Search for the cell housing the specified text and yield its [x, y] center coordinate. 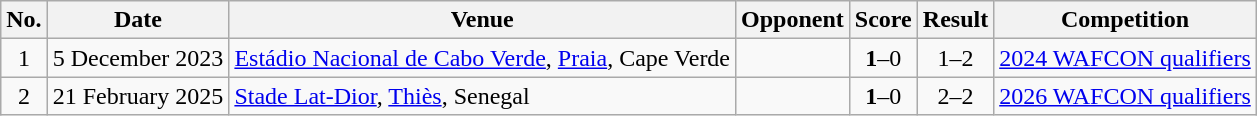
Score [883, 20]
2024 WAFCON qualifiers [1126, 58]
21 February 2025 [138, 96]
2026 WAFCON qualifiers [1126, 96]
1 [24, 58]
Date [138, 20]
Competition [1126, 20]
1–2 [955, 58]
5 December 2023 [138, 58]
Result [955, 20]
No. [24, 20]
Stade Lat-Dior, Thiès, Senegal [482, 96]
Venue [482, 20]
Opponent [793, 20]
2–2 [955, 96]
Estádio Nacional de Cabo Verde, Praia, Cape Verde [482, 58]
2 [24, 96]
